From the cell containing the given text, extract its center point as [X, Y] coordinate. 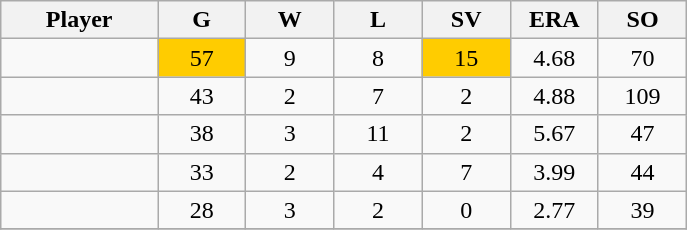
8 [378, 58]
28 [202, 210]
57 [202, 58]
L [378, 20]
47 [642, 134]
33 [202, 172]
G [202, 20]
3.99 [554, 172]
5.67 [554, 134]
109 [642, 96]
44 [642, 172]
ERA [554, 20]
4.68 [554, 58]
2.77 [554, 210]
SV [466, 20]
11 [378, 134]
43 [202, 96]
70 [642, 58]
SO [642, 20]
4 [378, 172]
38 [202, 134]
4.88 [554, 96]
W [290, 20]
0 [466, 210]
15 [466, 58]
39 [642, 210]
9 [290, 58]
Player [80, 20]
